Pinpoint the cell where the given text exists, returning its [X, Y] midpoint coordinate. 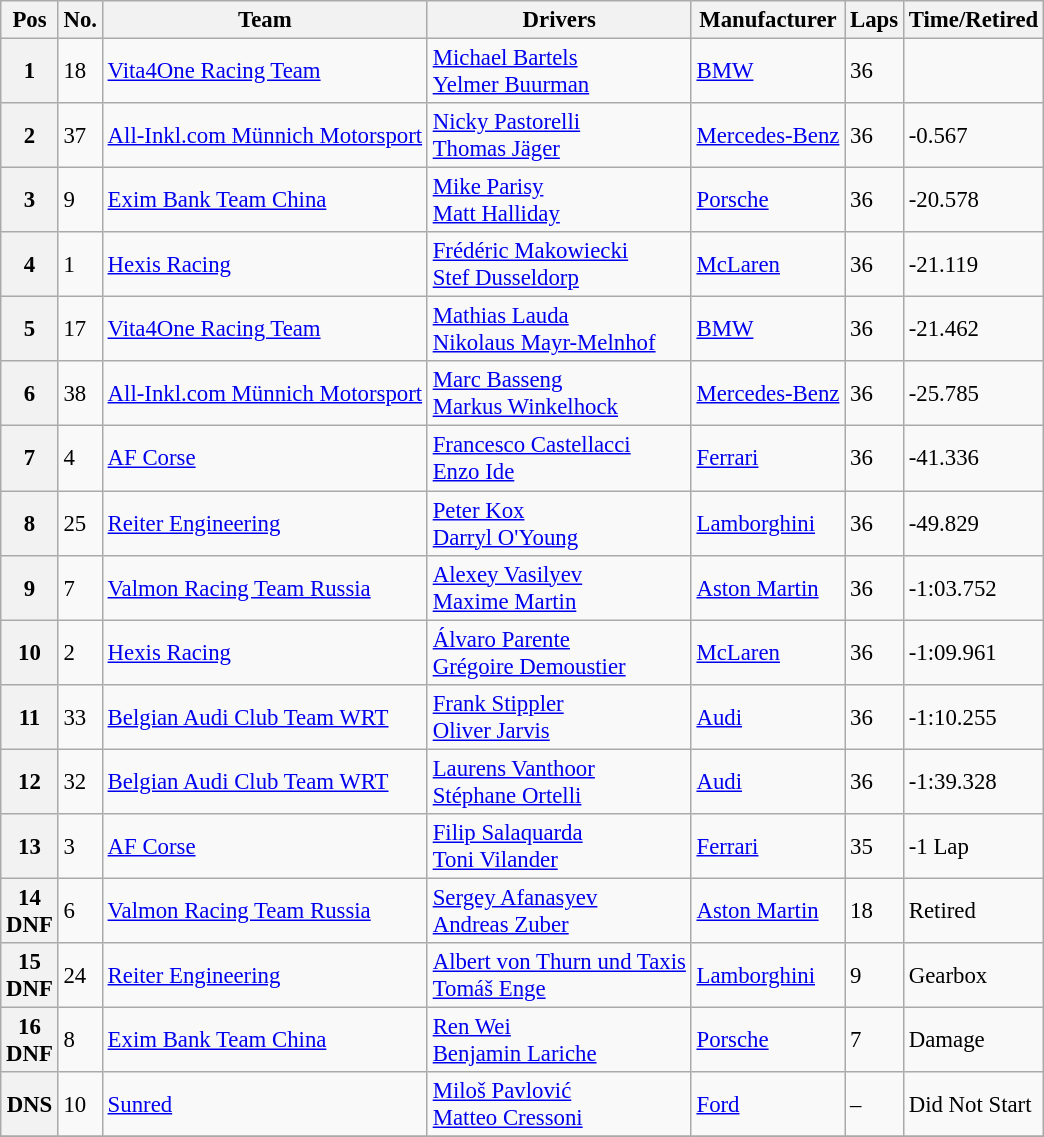
Michael Bartels Yelmer Buurman [559, 72]
Pos [30, 20]
-21.119 [973, 264]
-1:39.328 [973, 782]
Francesco Castellacci Enzo Ide [559, 458]
DNS [30, 1104]
Retired [973, 910]
16DNF [30, 1040]
Miloš Pavlović Matteo Cressoni [559, 1104]
-20.578 [973, 200]
-1:10.255 [973, 716]
Ren Wei Benjamin Lariche [559, 1040]
Filip Salaquarda Toni Vilander [559, 846]
-21.462 [973, 330]
Team [264, 20]
5 [30, 330]
Ford [768, 1104]
-1:09.961 [973, 652]
Frank Stippler Oliver Jarvis [559, 716]
-49.829 [973, 524]
Alexey Vasilyev Maxime Martin [559, 588]
33 [80, 716]
11 [30, 716]
Peter Kox Darryl O'Young [559, 524]
Mathias Lauda Nikolaus Mayr-Melnhof [559, 330]
25 [80, 524]
12 [30, 782]
-41.336 [973, 458]
24 [80, 976]
Laps [874, 20]
No. [80, 20]
-1:03.752 [973, 588]
32 [80, 782]
-25.785 [973, 394]
Mike Parisy Matt Halliday [559, 200]
Manufacturer [768, 20]
38 [80, 394]
Frédéric Makowiecki Stef Dusseldorp [559, 264]
35 [874, 846]
Álvaro Parente Grégoire Demoustier [559, 652]
Nicky Pastorelli Thomas Jäger [559, 136]
13 [30, 846]
17 [80, 330]
Sunred [264, 1104]
Laurens Vanthoor Stéphane Ortelli [559, 782]
Did Not Start [973, 1104]
– [874, 1104]
14DNF [30, 910]
Albert von Thurn und Taxis Tomáš Enge [559, 976]
Sergey Afanasyev Andreas Zuber [559, 910]
-1 Lap [973, 846]
Damage [973, 1040]
Marc Basseng Markus Winkelhock [559, 394]
Drivers [559, 20]
-0.567 [973, 136]
37 [80, 136]
15DNF [30, 976]
Gearbox [973, 976]
Time/Retired [973, 20]
